Determine the [x, y] coordinate at the center of the cell enclosing the given text.  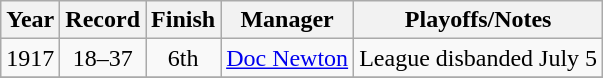
League disbanded July 5 [478, 58]
Year [30, 20]
Manager [288, 20]
Record [103, 20]
18–37 [103, 58]
Playoffs/Notes [478, 20]
1917 [30, 58]
Finish [184, 20]
6th [184, 58]
Doc Newton [288, 58]
